For the text-containing cell, return its midpoint in (x, y) coordinate format. 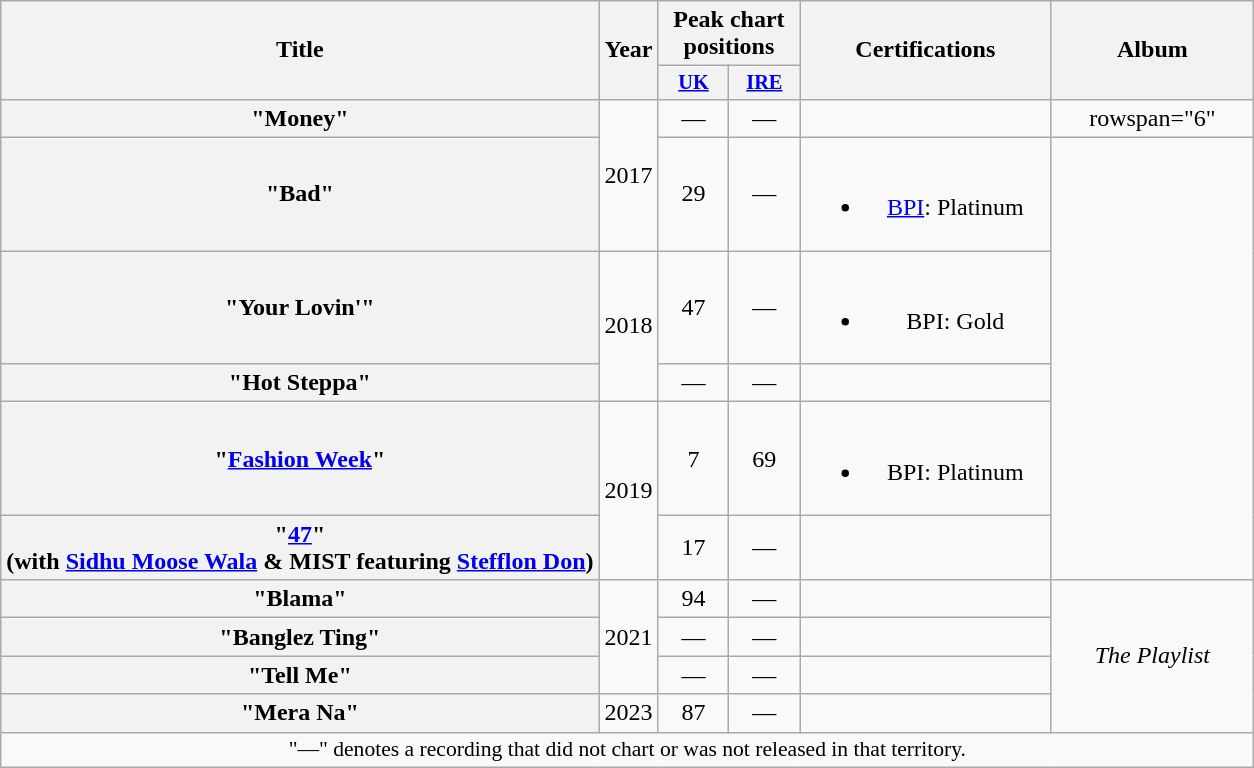
69 (764, 458)
IRE (764, 83)
"Your Lovin'" (300, 308)
7 (694, 458)
"Fashion Week" (300, 458)
2019 (628, 491)
Album (1152, 50)
"Banglez Ting" (300, 637)
Peak chart positions (729, 34)
2017 (628, 174)
Certifications (926, 50)
Year (628, 50)
"47"(with Sidhu Moose Wala & MIST featuring Stefflon Don) (300, 548)
The Playlist (1152, 656)
29 (694, 194)
2023 (628, 713)
BPI: Gold (926, 308)
87 (694, 713)
"—" denotes a recording that did not chart or was not released in that territory. (628, 750)
rowspan="6" (1152, 118)
2021 (628, 637)
94 (694, 599)
47 (694, 308)
"Bad" (300, 194)
2018 (628, 326)
17 (694, 548)
"Money" (300, 118)
"Blama" (300, 599)
Title (300, 50)
"Mera Na" (300, 713)
"Hot Steppa" (300, 383)
UK (694, 83)
"Tell Me" (300, 675)
